Output the (x, y) coordinate of the center of the cell containing the given text.  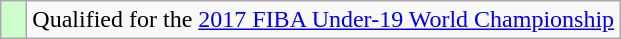
Qualified for the 2017 FIBA Under-19 World Championship (324, 20)
